Find where the given text appears and provide that cell's center as (x, y) coordinate. 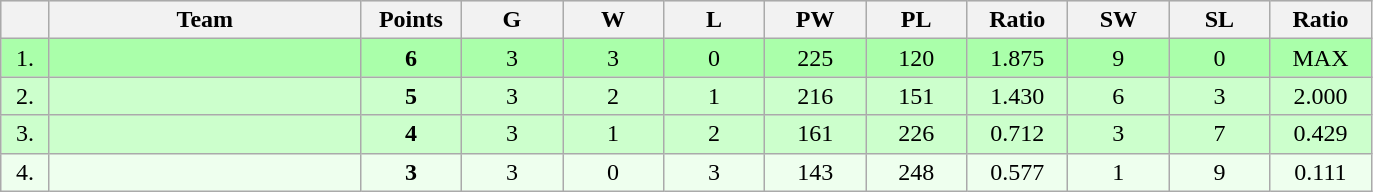
226 (916, 134)
1.430 (1018, 96)
Points (410, 20)
216 (816, 96)
W (612, 20)
248 (916, 172)
151 (916, 96)
MAX (1320, 58)
G (512, 20)
0.429 (1320, 134)
143 (816, 172)
L (714, 20)
Team (204, 20)
0.111 (1320, 172)
2.000 (1320, 96)
1. (26, 58)
SL (1220, 20)
120 (916, 58)
0.712 (1018, 134)
3. (26, 134)
1.875 (1018, 58)
225 (816, 58)
PL (916, 20)
2. (26, 96)
7 (1220, 134)
161 (816, 134)
0.577 (1018, 172)
PW (816, 20)
4. (26, 172)
5 (410, 96)
4 (410, 134)
SW (1118, 20)
